Return the [X, Y] coordinate for the center point of the cell that contains the specified text.  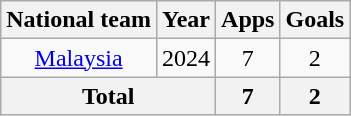
Year [186, 20]
2024 [186, 58]
Goals [315, 20]
Total [108, 96]
Apps [248, 20]
Malaysia [79, 58]
National team [79, 20]
